Search for the cell housing the specified text and yield its [X, Y] center coordinate. 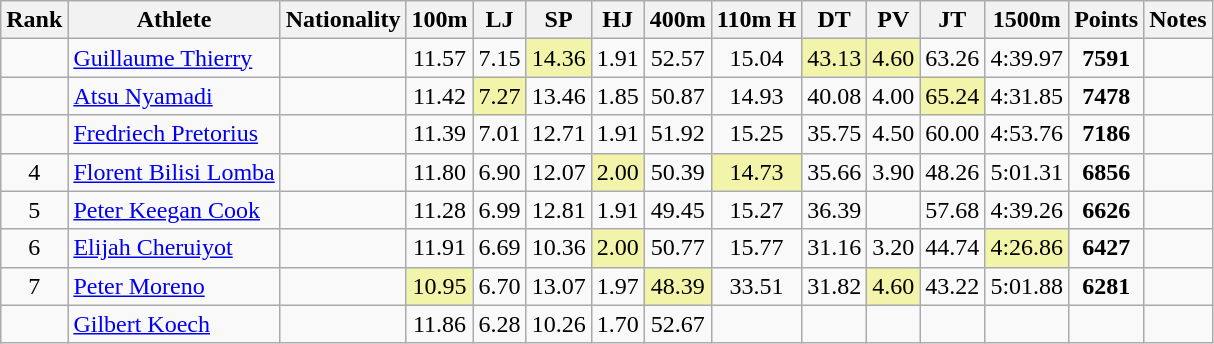
12.81 [558, 210]
Peter Keegan Cook [174, 210]
36.39 [834, 210]
33.51 [756, 286]
7591 [1106, 58]
4:39.97 [1027, 58]
4 [34, 172]
1.97 [618, 286]
7.15 [500, 58]
Points [1106, 20]
43.22 [952, 286]
44.74 [952, 248]
14.93 [756, 96]
5 [34, 210]
40.08 [834, 96]
12.71 [558, 134]
50.87 [678, 96]
11.39 [440, 134]
4:53.76 [1027, 134]
14.36 [558, 58]
7.01 [500, 134]
4.00 [894, 96]
7478 [1106, 96]
52.67 [678, 324]
Athlete [174, 20]
6 [34, 248]
Florent Bilisi Lomba [174, 172]
Peter Moreno [174, 286]
6.28 [500, 324]
4:39.26 [1027, 210]
52.57 [678, 58]
3.90 [894, 172]
10.26 [558, 324]
4:26.86 [1027, 248]
7 [34, 286]
Gilbert Koech [174, 324]
Atsu Nyamadi [174, 96]
110m H [756, 20]
10.95 [440, 286]
50.39 [678, 172]
49.45 [678, 210]
6281 [1106, 286]
11.86 [440, 324]
6.69 [500, 248]
11.57 [440, 58]
1.70 [618, 324]
63.26 [952, 58]
3.20 [894, 248]
31.82 [834, 286]
12.07 [558, 172]
5:01.88 [1027, 286]
LJ [500, 20]
6427 [1106, 248]
6.90 [500, 172]
13.07 [558, 286]
JT [952, 20]
Fredriech Pretorius [174, 134]
6856 [1106, 172]
35.66 [834, 172]
15.27 [756, 210]
51.92 [678, 134]
Elijah Cheruiyot [174, 248]
6.99 [500, 210]
60.00 [952, 134]
15.04 [756, 58]
48.26 [952, 172]
15.77 [756, 248]
100m [440, 20]
11.28 [440, 210]
4.50 [894, 134]
11.80 [440, 172]
Rank [34, 20]
4:31.85 [1027, 96]
13.46 [558, 96]
1.85 [618, 96]
57.68 [952, 210]
35.75 [834, 134]
HJ [618, 20]
400m [678, 20]
7186 [1106, 134]
SP [558, 20]
5:01.31 [1027, 172]
31.16 [834, 248]
43.13 [834, 58]
14.73 [756, 172]
11.42 [440, 96]
6626 [1106, 210]
1500m [1027, 20]
15.25 [756, 134]
PV [894, 20]
6.70 [500, 286]
DT [834, 20]
Guillaume Thierry [174, 58]
Nationality [343, 20]
11.91 [440, 248]
50.77 [678, 248]
10.36 [558, 248]
7.27 [500, 96]
65.24 [952, 96]
48.39 [678, 286]
Notes [1178, 20]
